For the text-containing cell, return its midpoint in (x, y) coordinate format. 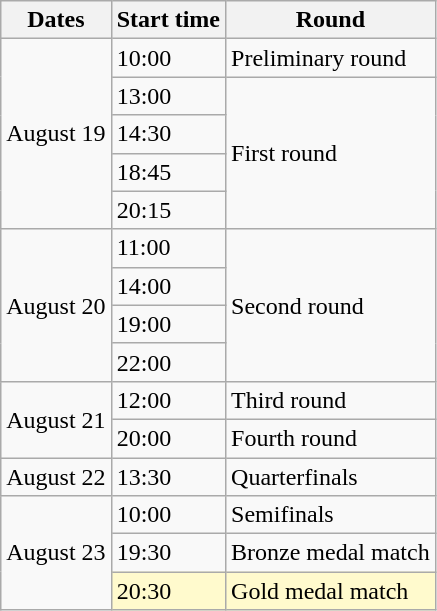
Second round (331, 305)
Gold medal match (331, 591)
12:00 (168, 400)
Third round (331, 400)
20:00 (168, 438)
August 22 (56, 477)
13:30 (168, 477)
Fourth round (331, 438)
First round (331, 153)
20:30 (168, 591)
20:15 (168, 210)
18:45 (168, 172)
August 20 (56, 305)
Semifinals (331, 515)
Start time (168, 20)
19:30 (168, 553)
August 21 (56, 419)
Bronze medal match (331, 553)
19:00 (168, 324)
Preliminary round (331, 58)
August 19 (56, 134)
Quarterfinals (331, 477)
11:00 (168, 248)
August 23 (56, 553)
14:30 (168, 134)
14:00 (168, 286)
13:00 (168, 96)
22:00 (168, 362)
Round (331, 20)
Dates (56, 20)
